Determine the [x, y] coordinate at the center of the cell enclosing the given text.  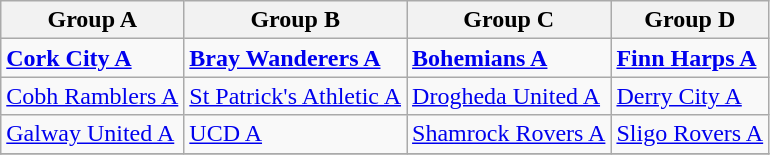
Finn Harps A [690, 58]
Galway United A [92, 134]
Shamrock Rovers A [509, 134]
Derry City A [690, 96]
Cobh Ramblers A [92, 96]
Drogheda United A [509, 96]
Sligo Rovers A [690, 134]
Bray Wanderers A [296, 58]
Bohemians A [509, 58]
Group B [296, 20]
Group D [690, 20]
UCD A [296, 134]
Cork City A [92, 58]
Group C [509, 20]
Group A [92, 20]
St Patrick's Athletic A [296, 96]
